For the text-containing cell, return its midpoint in (x, y) coordinate format. 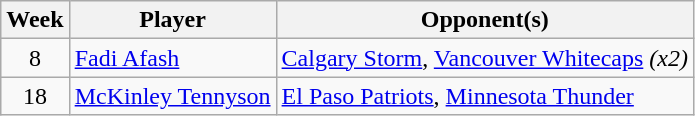
Opponent(s) (484, 20)
Calgary Storm, Vancouver Whitecaps (x2) (484, 58)
McKinley Tennyson (172, 96)
El Paso Patriots, Minnesota Thunder (484, 96)
Week (35, 20)
8 (35, 58)
18 (35, 96)
Fadi Afash (172, 58)
Player (172, 20)
